Find where the given text appears and provide that cell's center as [x, y] coordinate. 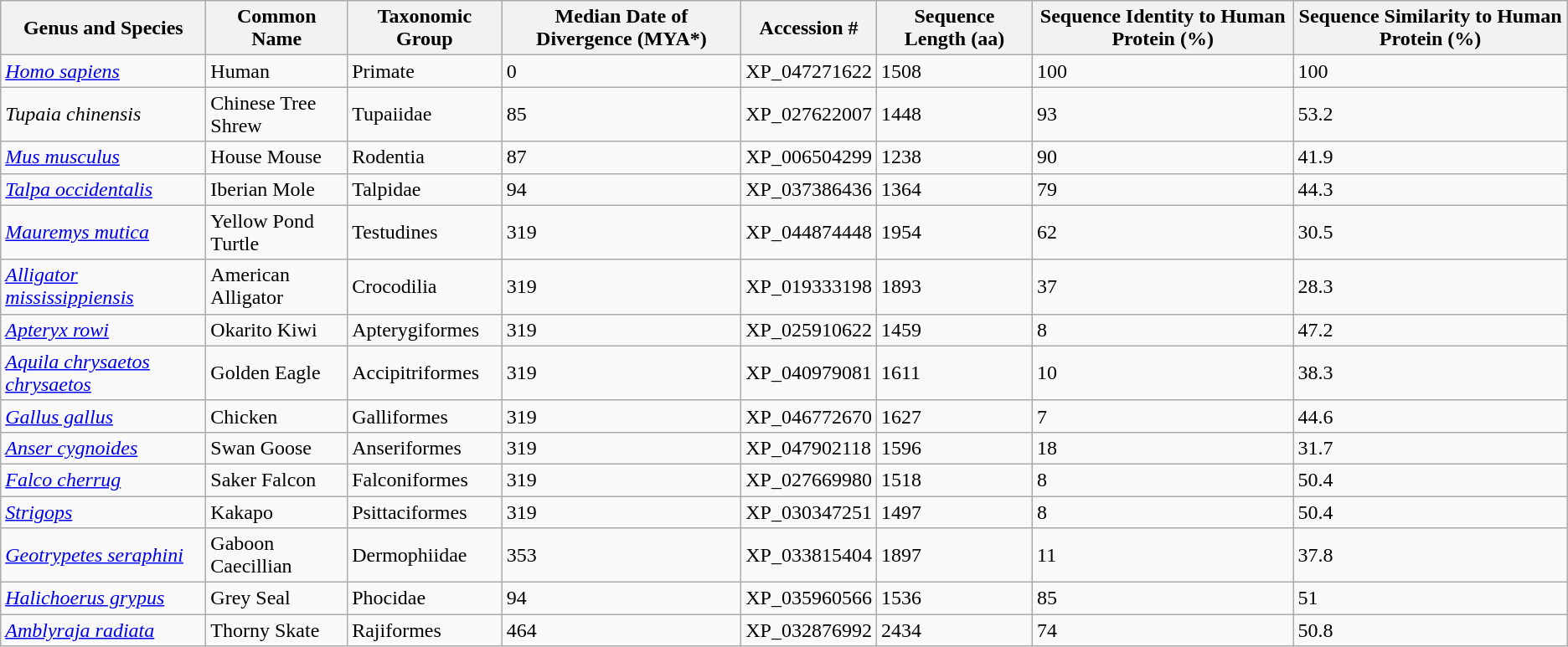
Primate [425, 71]
Talpidae [425, 189]
Taxonomic Group [425, 28]
Amblyraja radiata [104, 630]
1448 [954, 114]
41.9 [1431, 157]
Rodentia [425, 157]
0 [622, 71]
Sequence Length (aa) [954, 28]
Anseriformes [425, 448]
1459 [954, 330]
Tupaia chinensis [104, 114]
Chinese Tree Shrew [276, 114]
Swan Goose [276, 448]
79 [1163, 189]
XP_027622007 [809, 114]
XP_006504299 [809, 157]
7 [1163, 416]
Human [276, 71]
Talpa occidentalis [104, 189]
74 [1163, 630]
1611 [954, 373]
Falconiformes [425, 480]
Gallus gallus [104, 416]
Falco cherrug [104, 480]
Strigops [104, 511]
Golden Eagle [276, 373]
Saker Falcon [276, 480]
Dermophiidae [425, 556]
44.6 [1431, 416]
Apterygiformes [425, 330]
38.3 [1431, 373]
Kakapo [276, 511]
Sequence Identity to Human Protein (%) [1163, 28]
50.8 [1431, 630]
Iberian Mole [276, 189]
XP_033815404 [809, 556]
Testudines [425, 233]
American Alligator [276, 286]
XP_044874448 [809, 233]
XP_047902118 [809, 448]
1627 [954, 416]
XP_046772670 [809, 416]
90 [1163, 157]
53.2 [1431, 114]
93 [1163, 114]
47.2 [1431, 330]
353 [622, 556]
464 [622, 630]
37 [1163, 286]
XP_037386436 [809, 189]
Mus musculus [104, 157]
1238 [954, 157]
Geotrypetes seraphini [104, 556]
House Mouse [276, 157]
XP_027669980 [809, 480]
1897 [954, 556]
XP_047271622 [809, 71]
Mauremys mutica [104, 233]
1497 [954, 511]
Accipitriformes [425, 373]
Thorny Skate [276, 630]
Grey Seal [276, 598]
Apteryx rowi [104, 330]
XP_019333198 [809, 286]
11 [1163, 556]
XP_040979081 [809, 373]
1954 [954, 233]
37.8 [1431, 556]
28.3 [1431, 286]
Galliformes [425, 416]
Rajiformes [425, 630]
Median Date of Divergence (MYA*) [622, 28]
Alligator mississippiensis [104, 286]
10 [1163, 373]
1508 [954, 71]
Sequence Similarity to Human Protein (%) [1431, 28]
XP_035960566 [809, 598]
1518 [954, 480]
Anser cygnoides [104, 448]
XP_032876992 [809, 630]
Yellow Pond Turtle [276, 233]
44.3 [1431, 189]
62 [1163, 233]
Accession # [809, 28]
Gaboon Caecillian [276, 556]
Tupaiidae [425, 114]
Halichoerus grypus [104, 598]
Crocodilia [425, 286]
Okarito Kiwi [276, 330]
XP_025910622 [809, 330]
Psittaciformes [425, 511]
31.7 [1431, 448]
1536 [954, 598]
30.5 [1431, 233]
2434 [954, 630]
Genus and Species [104, 28]
Homo sapiens [104, 71]
87 [622, 157]
Phocidae [425, 598]
Chicken [276, 416]
1893 [954, 286]
Aquila chrysaetos chrysaetos [104, 373]
Common Name [276, 28]
51 [1431, 598]
1364 [954, 189]
XP_030347251 [809, 511]
1596 [954, 448]
18 [1163, 448]
